For the text-containing cell, return its midpoint in [X, Y] coordinate format. 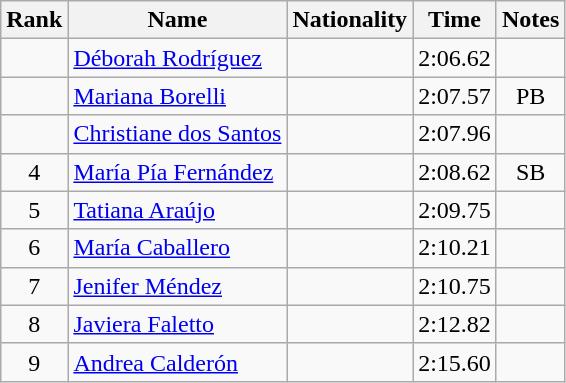
Tatiana Araújo [178, 210]
6 [34, 248]
SB [530, 172]
Rank [34, 20]
Jenifer Méndez [178, 286]
2:07.96 [455, 134]
2:07.57 [455, 96]
4 [34, 172]
5 [34, 210]
Name [178, 20]
Christiane dos Santos [178, 134]
2:06.62 [455, 58]
Andrea Calderón [178, 362]
2:12.82 [455, 324]
7 [34, 286]
2:09.75 [455, 210]
Déborah Rodríguez [178, 58]
María Caballero [178, 248]
2:08.62 [455, 172]
Time [455, 20]
9 [34, 362]
Mariana Borelli [178, 96]
Nationality [350, 20]
2:15.60 [455, 362]
2:10.21 [455, 248]
María Pía Fernández [178, 172]
Notes [530, 20]
8 [34, 324]
2:10.75 [455, 286]
Javiera Faletto [178, 324]
PB [530, 96]
